Output the (x, y) coordinate of the center of the cell containing the given text.  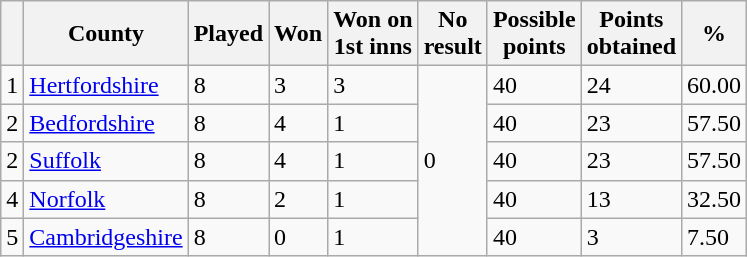
Won on1st inns (373, 34)
Noresult (452, 34)
60.00 (714, 85)
Suffolk (106, 161)
32.50 (714, 199)
24 (631, 85)
Won (298, 34)
% (714, 34)
Norfolk (106, 199)
Bedfordshire (106, 123)
7.50 (714, 237)
Possiblepoints (534, 34)
Cambridgeshire (106, 237)
Pointsobtained (631, 34)
Hertfordshire (106, 85)
Played (228, 34)
5 (12, 237)
County (106, 34)
13 (631, 199)
